Pinpoint the cell where the given text exists, returning its (x, y) midpoint coordinate. 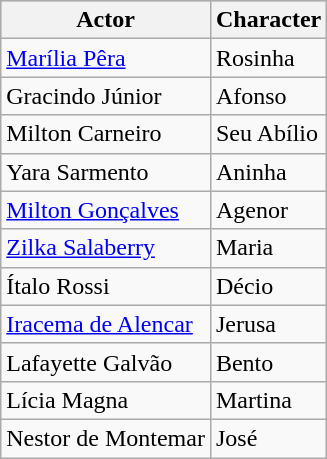
Bento (268, 362)
Jerusa (268, 324)
Afonso (268, 96)
José (268, 438)
Aninha (268, 172)
Actor (106, 20)
Yara Sarmento (106, 172)
Character (268, 20)
Maria (268, 248)
Zilka Salaberry (106, 248)
Agenor (268, 210)
Décio (268, 286)
Martina (268, 400)
Seu Abílio (268, 134)
Lafayette Galvão (106, 362)
Ítalo Rossi (106, 286)
Rosinha (268, 58)
Marília Pêra (106, 58)
Lícia Magna (106, 400)
Gracindo Júnior (106, 96)
Milton Carneiro (106, 134)
Milton Gonçalves (106, 210)
Nestor de Montemar (106, 438)
Iracema de Alencar (106, 324)
